Find where the given text appears and provide that cell's center as [x, y] coordinate. 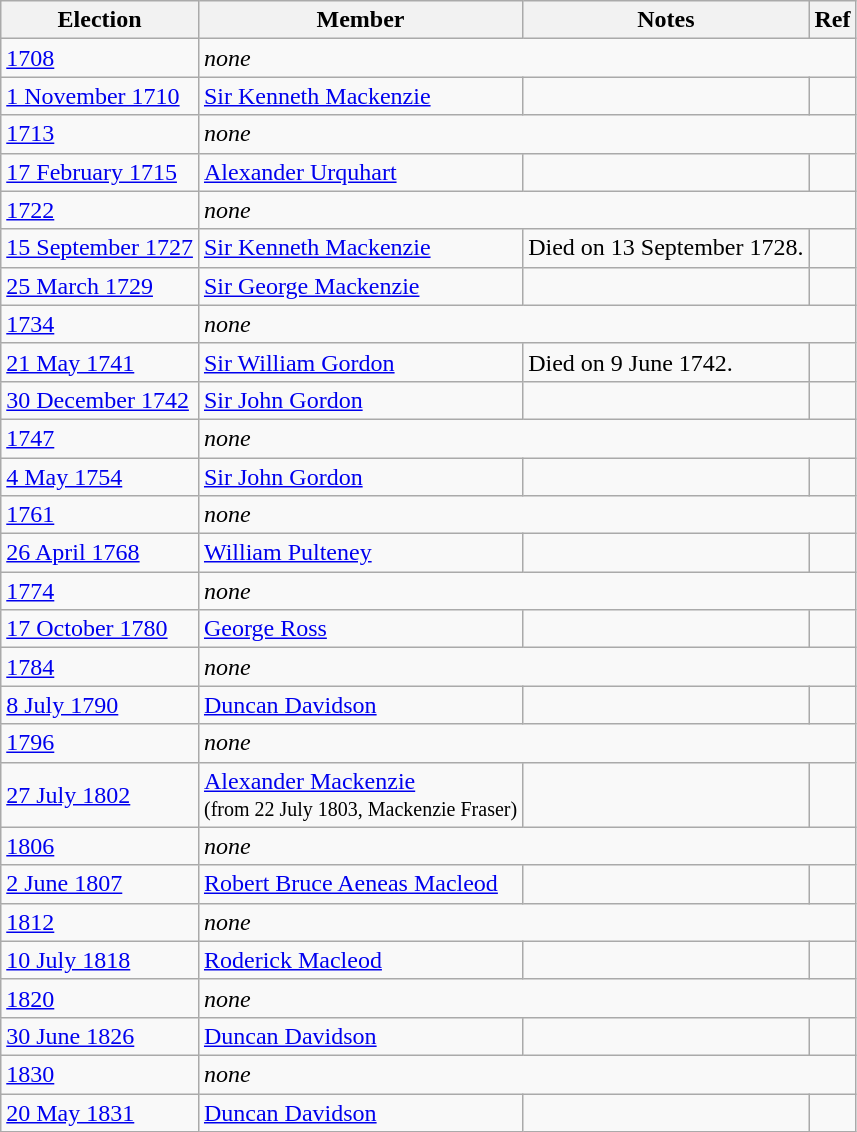
30 December 1742 [100, 400]
Roderick Macleod [360, 960]
William Pulteney [360, 553]
26 April 1768 [100, 553]
1 November 1710 [100, 96]
Died on 9 June 1742. [666, 362]
Ref [832, 20]
George Ross [360, 629]
1734 [100, 324]
Robert Bruce Aeneas Macleod [360, 884]
4 May 1754 [100, 477]
17 February 1715 [100, 172]
17 October 1780 [100, 629]
1812 [100, 922]
1722 [100, 210]
Alexander Mackenzie(from 22 July 1803, Mackenzie Fraser) [360, 794]
2 June 1807 [100, 884]
1774 [100, 591]
1713 [100, 134]
Notes [666, 20]
1708 [100, 58]
27 July 1802 [100, 794]
1796 [100, 743]
1806 [100, 846]
Died on 13 September 1728. [666, 248]
1747 [100, 438]
8 July 1790 [100, 705]
21 May 1741 [100, 362]
1761 [100, 515]
Election [100, 20]
Member [360, 20]
1784 [100, 667]
25 March 1729 [100, 286]
30 June 1826 [100, 1036]
Sir George Mackenzie [360, 286]
10 July 1818 [100, 960]
Alexander Urquhart [360, 172]
15 September 1727 [100, 248]
1830 [100, 1074]
20 May 1831 [100, 1113]
Sir William Gordon [360, 362]
1820 [100, 998]
